Provide the [X, Y] coordinate of the cell's center where the given text is located.  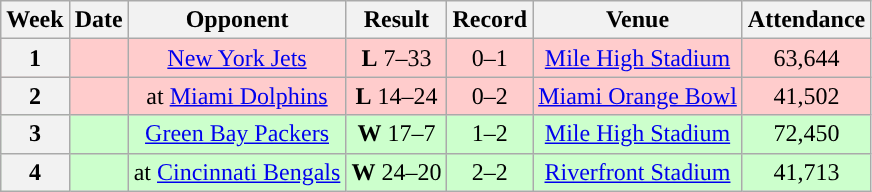
New York Jets [237, 58]
3 [35, 134]
L 7–33 [396, 58]
Riverfront Stadium [638, 172]
at Miami Dolphins [237, 96]
W 17–7 [396, 134]
2 [35, 96]
4 [35, 172]
0–2 [490, 96]
41,713 [806, 172]
1–2 [490, 134]
Attendance [806, 20]
Venue [638, 20]
Date [98, 20]
41,502 [806, 96]
L 14–24 [396, 96]
Miami Orange Bowl [638, 96]
2–2 [490, 172]
63,644 [806, 58]
Record [490, 20]
0–1 [490, 58]
at Cincinnati Bengals [237, 172]
72,450 [806, 134]
Week [35, 20]
Green Bay Packers [237, 134]
Result [396, 20]
W 24–20 [396, 172]
1 [35, 58]
Opponent [237, 20]
